For the text-containing cell, return its midpoint in (x, y) coordinate format. 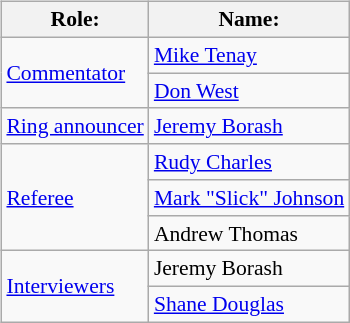
Mark "Slick" Johnson (249, 198)
Rudy Charles (249, 162)
Referee (74, 198)
Interviewers (74, 286)
Mike Tenay (249, 55)
Don West (249, 91)
Andrew Thomas (249, 233)
Ring announcer (74, 126)
Role: (74, 20)
Shane Douglas (249, 305)
Name: (249, 20)
Commentator (74, 72)
